Capture the cell that displays the provided text and extract its (X, Y) central coordinate. 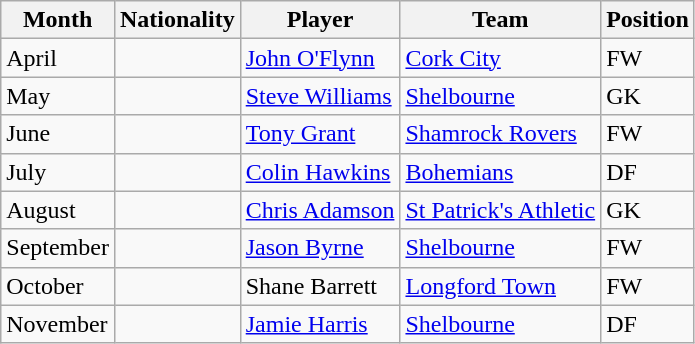
Bohemians (500, 172)
Cork City (500, 58)
Position (648, 20)
Jason Byrne (320, 248)
John O'Flynn (320, 58)
May (58, 96)
Team (500, 20)
Tony Grant (320, 134)
April (58, 58)
Nationality (177, 20)
September (58, 248)
Player (320, 20)
Shane Barrett (320, 286)
October (58, 286)
Month (58, 20)
June (58, 134)
Jamie Harris (320, 324)
July (58, 172)
November (58, 324)
August (58, 210)
Chris Adamson (320, 210)
St Patrick's Athletic (500, 210)
Steve Williams (320, 96)
Colin Hawkins (320, 172)
Longford Town (500, 286)
Shamrock Rovers (500, 134)
